For the text-containing cell, return its midpoint in (x, y) coordinate format. 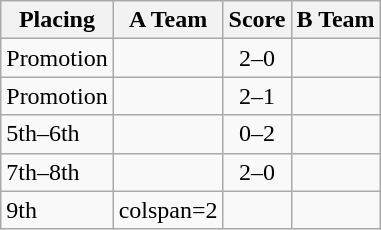
7th–8th (57, 172)
2–1 (257, 96)
B Team (336, 20)
9th (57, 210)
colspan=2 (168, 210)
Score (257, 20)
0–2 (257, 134)
5th–6th (57, 134)
A Team (168, 20)
Placing (57, 20)
